Extract the (X, Y) coordinate from the center of the cell holding the provided text.  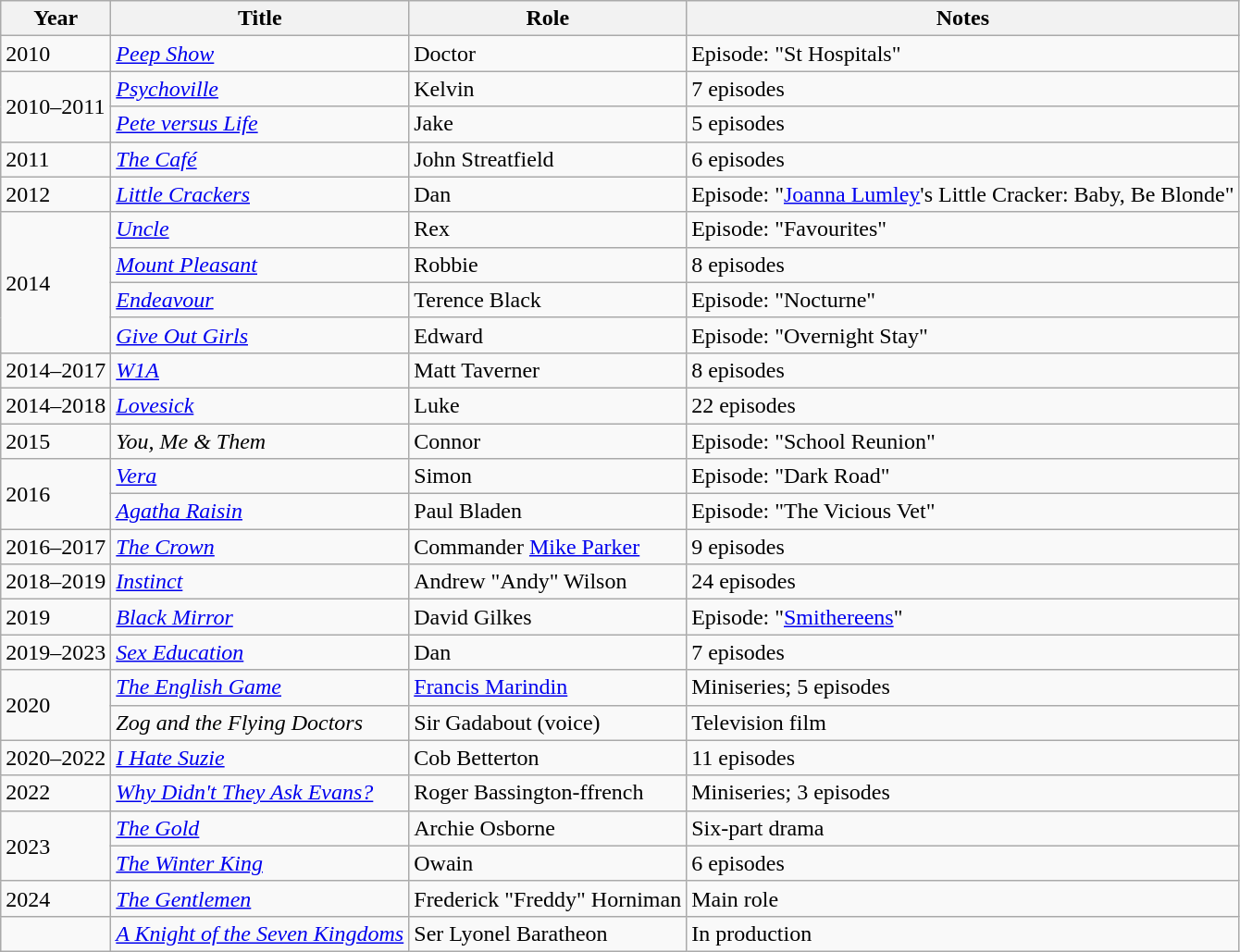
Ser Lyonel Baratheon (548, 933)
The Gentlemen (260, 898)
Peep Show (260, 54)
Kelvin (548, 89)
Episode: "Overnight Stay" (962, 335)
I Hate Suzie (260, 758)
11 episodes (962, 758)
The English Game (260, 687)
Six-part drama (962, 828)
2022 (56, 793)
Roger Bassington-ffrench (548, 793)
Jake (548, 124)
2016–2017 (56, 547)
The Gold (260, 828)
Pete versus Life (260, 124)
Paul Bladen (548, 512)
Matt Taverner (548, 370)
Lovesick (260, 405)
22 episodes (962, 405)
2019–2023 (56, 652)
Connor (548, 441)
2014–2017 (56, 370)
Sir Gadabout (voice) (548, 723)
Instinct (260, 582)
Terence Black (548, 300)
Archie Osborne (548, 828)
Psychoville (260, 89)
Episode: "St Hospitals" (962, 54)
You, Me & Them (260, 441)
Doctor (548, 54)
Episode: "School Reunion" (962, 441)
9 episodes (962, 547)
2010–2011 (56, 106)
2014–2018 (56, 405)
Endeavour (260, 300)
Title (260, 19)
Simon (548, 476)
2020–2022 (56, 758)
24 episodes (962, 582)
Episode: "Favourites" (962, 229)
David Gilkes (548, 617)
Frederick "Freddy" Horniman (548, 898)
Role (548, 19)
Episode: "Dark Road" (962, 476)
Commander Mike Parker (548, 547)
Miniseries; 3 episodes (962, 793)
Miniseries; 5 episodes (962, 687)
Zog and the Flying Doctors (260, 723)
Rex (548, 229)
Mount Pleasant (260, 265)
W1A (260, 370)
Episode: "Joanna Lumley's Little Cracker: Baby, Be Blonde" (962, 194)
Why Didn't They Ask Evans? (260, 793)
John Streatfield (548, 159)
2016 (56, 494)
Robbie (548, 265)
Cob Betterton (548, 758)
The Winter King (260, 863)
Agatha Raisin (260, 512)
The Café (260, 159)
5 episodes (962, 124)
2019 (56, 617)
Year (56, 19)
Little Crackers (260, 194)
Main role (962, 898)
Vera (260, 476)
Black Mirror (260, 617)
2011 (56, 159)
Television film (962, 723)
In production (962, 933)
Francis Marindin (548, 687)
2020 (56, 705)
Sex Education (260, 652)
Episode: "The Vicious Vet" (962, 512)
2012 (56, 194)
Notes (962, 19)
Uncle (260, 229)
Episode: "Nocturne" (962, 300)
A Knight of the Seven Kingdoms (260, 933)
Give Out Girls (260, 335)
Edward (548, 335)
Luke (548, 405)
2024 (56, 898)
Episode: "Smithereens" (962, 617)
The Crown (260, 547)
Owain (548, 863)
2010 (56, 54)
Andrew "Andy" Wilson (548, 582)
2018–2019 (56, 582)
2014 (56, 282)
2015 (56, 441)
2023 (56, 846)
